Determine the (x, y) coordinate at the center of the cell enclosing the given text.  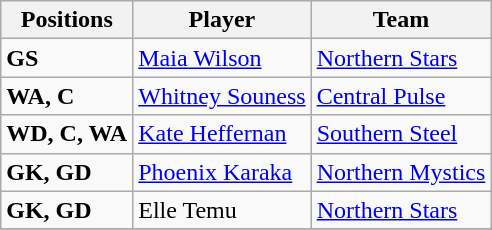
GS (67, 58)
Kate Heffernan (222, 134)
Team (401, 20)
Positions (67, 20)
Elle Temu (222, 210)
Northern Mystics (401, 172)
Southern Steel (401, 134)
Central Pulse (401, 96)
Phoenix Karaka (222, 172)
Maia Wilson (222, 58)
WA, C (67, 96)
Player (222, 20)
WD, C, WA (67, 134)
Whitney Souness (222, 96)
